Determine the [x, y] coordinate at the center of the cell enclosing the given text.  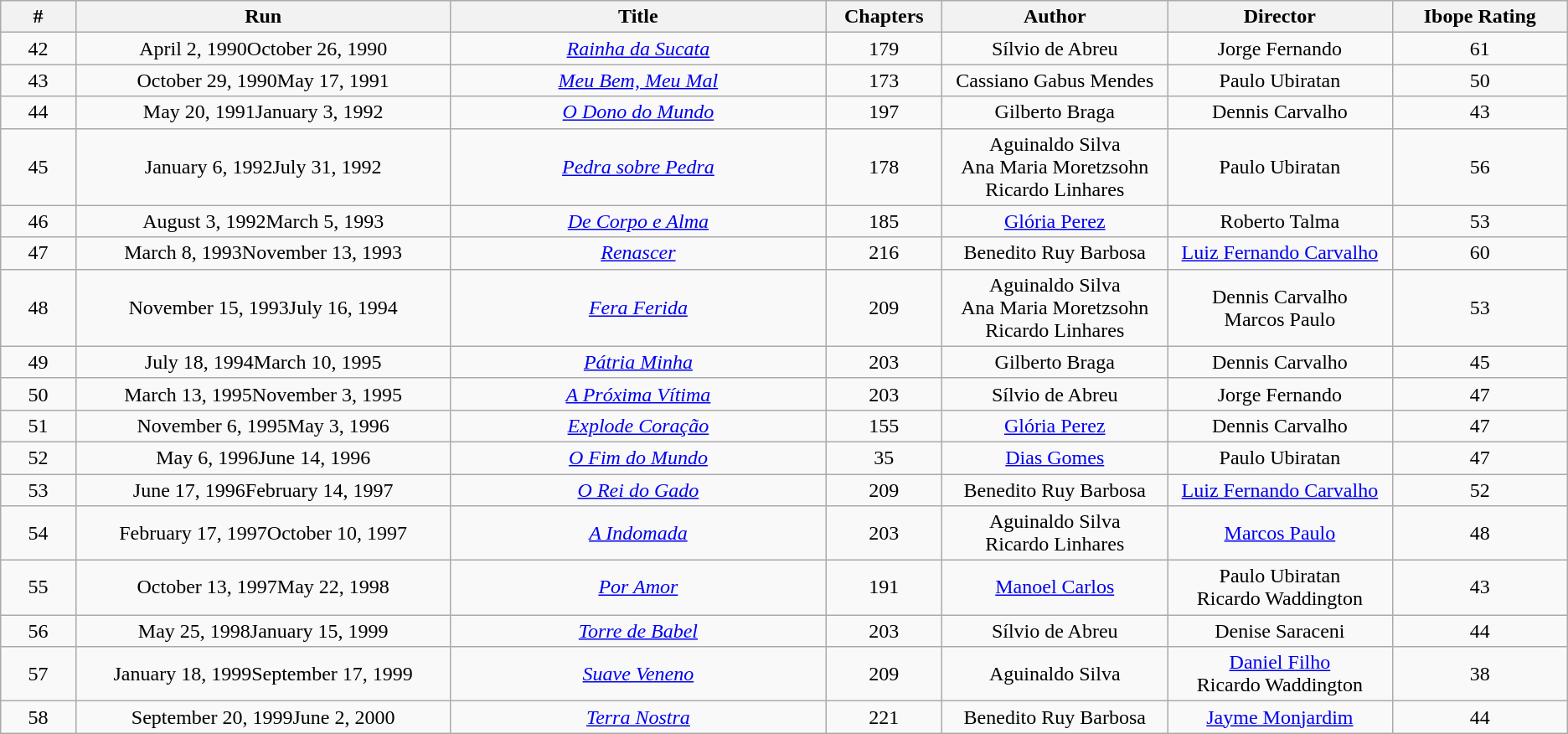
179 [885, 49]
October 13, 1997May 22, 1998 [263, 588]
38 [1479, 674]
May 6, 1996June 14, 1996 [263, 457]
42 [39, 49]
Director [1280, 17]
221 [885, 717]
57 [39, 674]
Title [638, 17]
May 20, 1991January 3, 1992 [263, 112]
November 15, 1993July 16, 1994 [263, 308]
216 [885, 253]
Pedra sobre Pedra [638, 167]
Manoel Carlos [1055, 588]
Ibope Rating [1479, 17]
O Fim do Mundo [638, 457]
February 17, 1997October 10, 1997 [263, 533]
January 6, 1992July 31, 1992 [263, 167]
July 18, 1994March 10, 1995 [263, 362]
March 8, 1993November 13, 1993 [263, 253]
49 [39, 362]
Marcos Paulo [1280, 533]
De Corpo e Alma [638, 221]
155 [885, 426]
60 [1479, 253]
173 [885, 80]
191 [885, 588]
Renascer [638, 253]
58 [39, 717]
Paulo UbiratanRicardo Waddington [1280, 588]
Aguinaldo Silva Ricardo Linhares [1055, 533]
O Dono do Mundo [638, 112]
197 [885, 112]
Cassiano Gabus Mendes [1055, 80]
A Indomada [638, 533]
Run [263, 17]
Pátria Minha [638, 362]
Aguinaldo Silva [1055, 674]
185 [885, 221]
# [39, 17]
Dennis Carvalho Marcos Paulo [1280, 308]
January 18, 1999September 17, 1999 [263, 674]
Roberto Talma [1280, 221]
Chapters [885, 17]
Suave Veneno [638, 674]
November 6, 1995May 3, 1996 [263, 426]
Rainha da Sucata [638, 49]
May 25, 1998January 15, 1999 [263, 631]
Denise Saraceni [1280, 631]
October 29, 1990May 17, 1991 [263, 80]
35 [885, 457]
Jayme Monjardim [1280, 717]
Meu Bem, Meu Mal [638, 80]
O Rei do Gado [638, 490]
46 [39, 221]
178 [885, 167]
A Próxima Vítima [638, 394]
Author [1055, 17]
March 13, 1995November 3, 1995 [263, 394]
August 3, 1992March 5, 1993 [263, 221]
Explode Coração [638, 426]
54 [39, 533]
Dias Gomes [1055, 457]
55 [39, 588]
Terra Nostra [638, 717]
51 [39, 426]
June 17, 1996February 14, 1997 [263, 490]
Por Amor [638, 588]
September 20, 1999June 2, 2000 [263, 717]
Fera Ferida [638, 308]
61 [1479, 49]
Daniel FilhoRicardo Waddington [1280, 674]
April 2, 1990October 26, 1990 [263, 49]
Torre de Babel [638, 631]
